Locate the cell with the specified text and output its (X, Y) center coordinate. 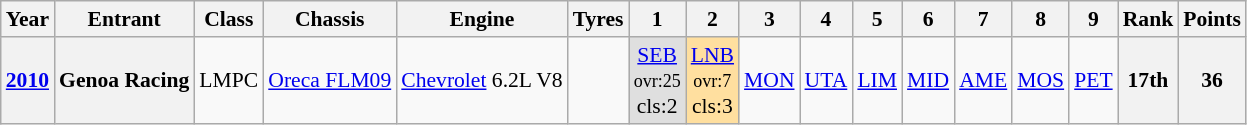
2010 (28, 80)
AME (983, 80)
Engine (482, 19)
LMPC (228, 80)
Points (1212, 19)
1 (658, 19)
Rank (1148, 19)
Class (228, 19)
MON (770, 80)
SEBovr:25cls:2 (658, 80)
Chassis (330, 19)
Entrant (124, 19)
LIM (877, 80)
4 (826, 19)
LNBovr:7cls:3 (712, 80)
MID (928, 80)
17th (1148, 80)
Genoa Racing (124, 80)
Tyres (598, 19)
9 (1094, 19)
MOS (1040, 80)
Year (28, 19)
Oreca FLM09 (330, 80)
2 (712, 19)
UTA (826, 80)
36 (1212, 80)
8 (1040, 19)
PET (1094, 80)
5 (877, 19)
7 (983, 19)
3 (770, 19)
6 (928, 19)
Chevrolet 6.2L V8 (482, 80)
